Scan for the cell matching the given text and deliver its (X, Y) coordinate at center. 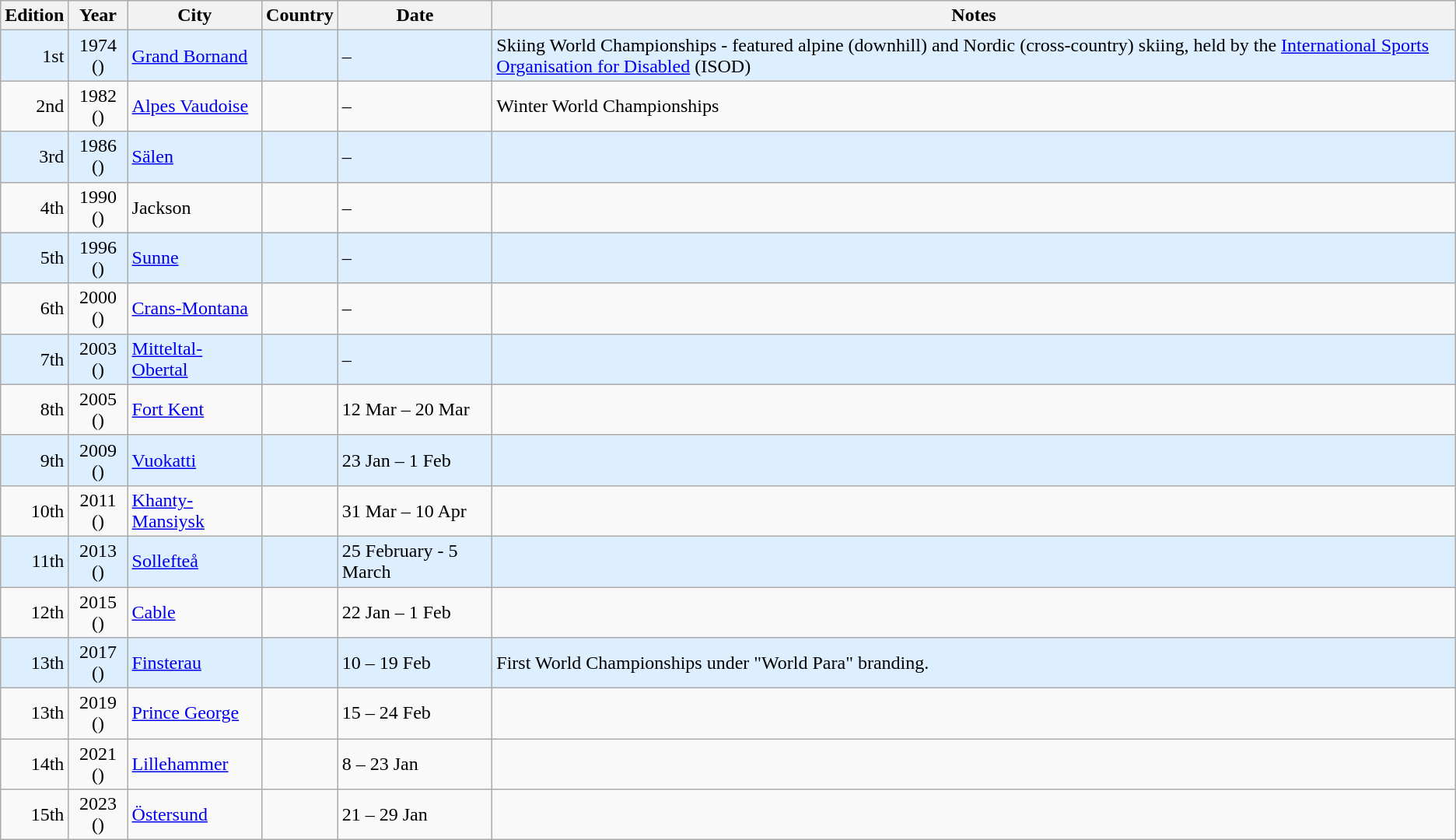
1974 () (98, 56)
1996 () (98, 258)
Khanty-Mansiysk (194, 510)
14th (34, 764)
11th (34, 562)
5th (34, 258)
2015 () (98, 611)
2nd (34, 106)
15 – 24 Feb (415, 714)
Jackson (194, 207)
10th (34, 510)
Country (300, 16)
7th (34, 359)
Fort Kent (194, 409)
Grand Bornand (194, 56)
12 Mar – 20 Mar (415, 409)
25 February - 5 March (415, 562)
2023 () (98, 815)
Prince George (194, 714)
2009 () (98, 460)
6th (34, 308)
Date (415, 16)
1990 () (98, 207)
Vuokatti (194, 460)
1982 () (98, 106)
Lillehammer (194, 764)
Alpes Vaudoise (194, 106)
Cable (194, 611)
8 – 23 Jan (415, 764)
9th (34, 460)
15th (34, 815)
Crans-Montana (194, 308)
23 Jan – 1 Feb (415, 460)
3rd (34, 157)
2021 () (98, 764)
1986 () (98, 157)
8th (34, 409)
22 Jan – 1 Feb (415, 611)
2017 () (98, 663)
Östersund (194, 815)
1st (34, 56)
10 – 19 Feb (415, 663)
12th (34, 611)
4th (34, 207)
Notes (974, 16)
Sollefteå (194, 562)
2013 () (98, 562)
First World Championships under "World Para" branding. (974, 663)
2000 () (98, 308)
2011 () (98, 510)
Sälen (194, 157)
Sunne (194, 258)
2005 () (98, 409)
Mitteltal-Obertal (194, 359)
Winter World Championships (974, 106)
Edition (34, 16)
2019 () (98, 714)
Finsterau (194, 663)
21 – 29 Jan (415, 815)
2003 () (98, 359)
City (194, 16)
Year (98, 16)
31 Mar – 10 Apr (415, 510)
